Scan for the cell matching the given text and deliver its [X, Y] coordinate at center. 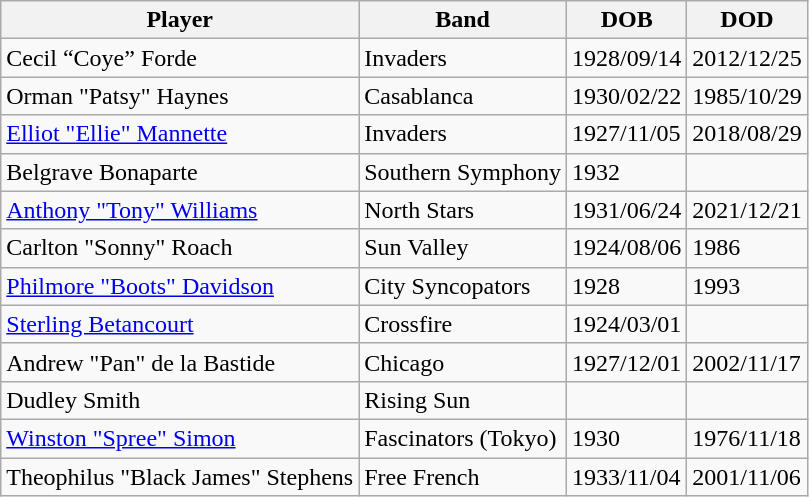
1985/10/29 [747, 96]
Andrew "Pan" de la Bastide [180, 362]
1930 [626, 438]
1924/03/01 [626, 324]
Theophilus "Black James" Stephens [180, 477]
1928 [626, 286]
Carlton "Sonny" Roach [180, 248]
Crossfire [463, 324]
1928/09/14 [626, 58]
1931/06/24 [626, 210]
Player [180, 20]
Dudley Smith [180, 400]
City Syncopators [463, 286]
2018/08/29 [747, 134]
Philmore "Boots" Davidson [180, 286]
Orman "Patsy" Haynes [180, 96]
Belgrave Bonaparte [180, 172]
Band [463, 20]
1932 [626, 172]
1930/02/22 [626, 96]
Cecil “Coye” Forde [180, 58]
2012/12/25 [747, 58]
Free French [463, 477]
North Stars [463, 210]
1976/11/18 [747, 438]
Chicago [463, 362]
1933/11/04 [626, 477]
Rising Sun [463, 400]
Winston "Spree" Simon [180, 438]
1993 [747, 286]
1986 [747, 248]
Elliot "Ellie" Mannette [180, 134]
1927/12/01 [626, 362]
DOD [747, 20]
Anthony "Tony" Williams [180, 210]
Sterling Betancourt [180, 324]
1924/08/06 [626, 248]
2001/11/06 [747, 477]
2002/11/17 [747, 362]
Southern Symphony [463, 172]
1927/11/05 [626, 134]
Fascinators (Tokyo) [463, 438]
2021/12/21 [747, 210]
DOB [626, 20]
Casablanca [463, 96]
Sun Valley [463, 248]
